Provide the [x, y] coordinate of the cell's center where the given text is located.  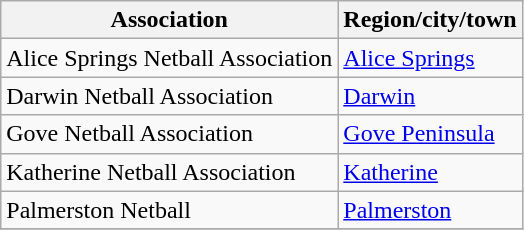
Darwin Netball Association [170, 96]
Katherine [430, 172]
Gove Peninsula [430, 134]
Gove Netball Association [170, 134]
Palmerston [430, 210]
Darwin [430, 96]
Palmerston Netball [170, 210]
Association [170, 20]
Alice Springs Netball Association [170, 58]
Region/city/town [430, 20]
Alice Springs [430, 58]
Katherine Netball Association [170, 172]
